Return the (x, y) coordinate for the center point of the cell that contains the specified text.  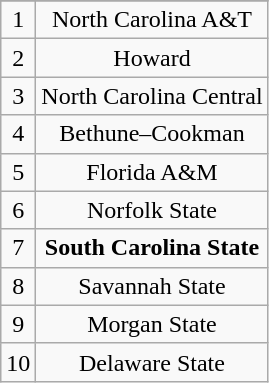
North Carolina A&T (152, 20)
8 (18, 286)
7 (18, 248)
North Carolina Central (152, 96)
Howard (152, 58)
Savannah State (152, 286)
2 (18, 58)
1 (18, 20)
Bethune–Cookman (152, 134)
5 (18, 172)
Delaware State (152, 362)
9 (18, 324)
10 (18, 362)
3 (18, 96)
Florida A&M (152, 172)
Norfolk State (152, 210)
4 (18, 134)
Morgan State (152, 324)
6 (18, 210)
South Carolina State (152, 248)
